For the text-containing cell, return its midpoint in [x, y] coordinate format. 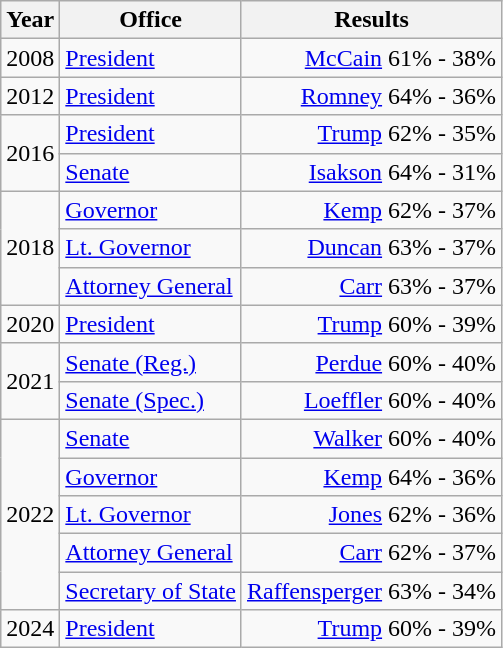
2022 [30, 514]
Kemp 62% - 37% [371, 210]
2016 [30, 153]
Raffensperger 63% - 34% [371, 591]
Kemp 64% - 36% [371, 477]
2018 [30, 248]
Trump 62% - 35% [371, 134]
Loeffler 60% - 40% [371, 400]
Romney 64% - 36% [371, 96]
Secretary of State [151, 591]
Perdue 60% - 40% [371, 362]
2008 [30, 58]
Senate (Spec.) [151, 400]
Office [151, 20]
2020 [30, 324]
Carr 62% - 37% [371, 553]
Isakson 64% - 31% [371, 172]
Year [30, 20]
Jones 62% - 36% [371, 515]
McCain 61% - 38% [371, 58]
Results [371, 20]
2021 [30, 381]
2012 [30, 96]
Carr 63% - 37% [371, 286]
2024 [30, 629]
Walker 60% - 40% [371, 438]
Senate (Reg.) [151, 362]
Duncan 63% - 37% [371, 248]
